Output the [X, Y] coordinate of the center of the cell containing the given text.  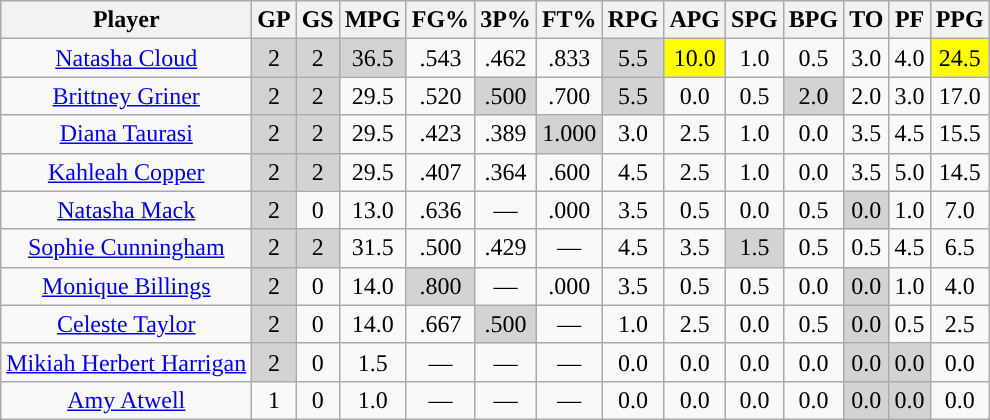
10.0 [695, 58]
1 [274, 400]
MPG [372, 20]
Brittney Griner [126, 96]
RPG [633, 20]
Celeste Taylor [126, 324]
14.5 [960, 172]
1.000 [569, 134]
SPG [755, 20]
.800 [440, 286]
Natasha Cloud [126, 58]
BPG [813, 20]
.364 [506, 172]
GP [274, 20]
.700 [569, 96]
Natasha Mack [126, 210]
17.0 [960, 96]
Kahleah Copper [126, 172]
24.5 [960, 58]
FG% [440, 20]
Mikiah Herbert Harrigan [126, 362]
15.5 [960, 134]
.600 [569, 172]
GS [318, 20]
13.0 [372, 210]
6.5 [960, 248]
.423 [440, 134]
3P% [506, 20]
5.0 [910, 172]
FT% [569, 20]
31.5 [372, 248]
7.0 [960, 210]
APG [695, 20]
.667 [440, 324]
Player [126, 20]
PPG [960, 20]
.462 [506, 58]
Sophie Cunningham [126, 248]
.389 [506, 134]
.429 [506, 248]
Diana Taurasi [126, 134]
PF [910, 20]
.543 [440, 58]
TO [866, 20]
36.5 [372, 58]
Monique Billings [126, 286]
.636 [440, 210]
Amy Atwell [126, 400]
.520 [440, 96]
.833 [569, 58]
.407 [440, 172]
